Extract the (x, y) coordinate from the center of the cell holding the provided text.  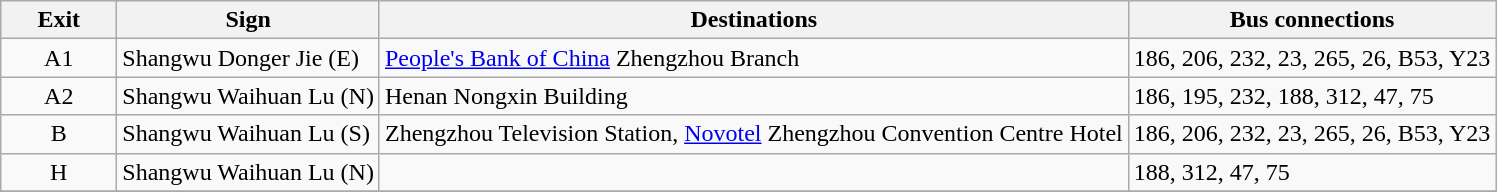
Shangwu Waihuan Lu (S) (248, 134)
Henan Nongxin Building (754, 96)
A2 (59, 96)
Bus connections (1312, 20)
186, 195, 232, 188, 312, 47, 75 (1312, 96)
B (59, 134)
Destinations (754, 20)
188, 312, 47, 75 (1312, 172)
Exit (59, 20)
A1 (59, 58)
Zhengzhou Television Station, Novotel Zhengzhou Convention Centre Hotel (754, 134)
H (59, 172)
People's Bank of China Zhengzhou Branch (754, 58)
Sign (248, 20)
Shangwu Donger Jie (E) (248, 58)
